Capture the cell that displays the provided text and extract its [X, Y] central coordinate. 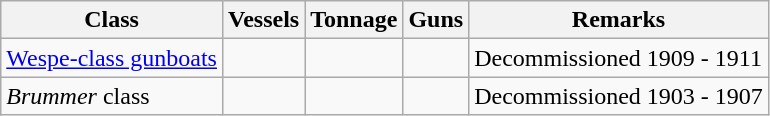
Wespe-class gunboats [112, 58]
Decommissioned 1909 - 1911 [619, 58]
Guns [436, 20]
Class [112, 20]
Remarks [619, 20]
Decommissioned 1903 - 1907 [619, 96]
Brummer class [112, 96]
Tonnage [354, 20]
Vessels [263, 20]
